Return the [X, Y] coordinate for the center point of the cell that contains the specified text.  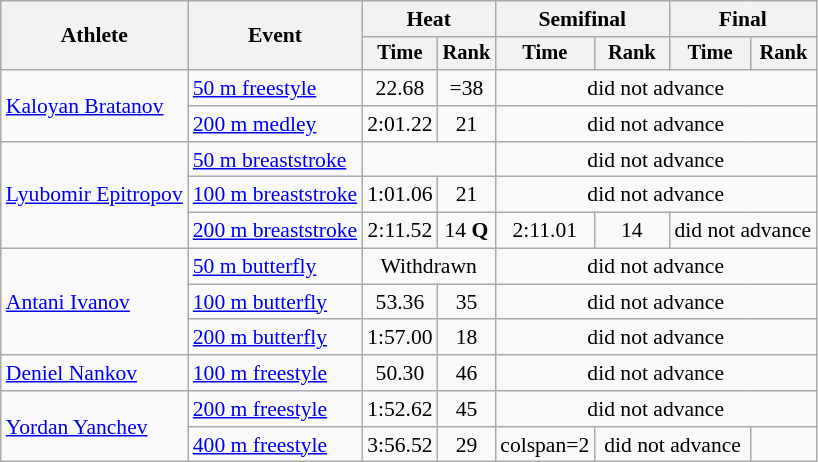
200 m medley [275, 124]
Lyubomir Epitropov [94, 196]
22.68 [400, 88]
14 Q [467, 231]
53.36 [400, 302]
=38 [467, 88]
200 m butterfly [275, 338]
1:57.00 [400, 338]
200 m freestyle [275, 409]
100 m butterfly [275, 302]
100 m freestyle [275, 373]
Yordan Yanchev [94, 426]
Semifinal [582, 19]
2:11.52 [400, 231]
14 [632, 231]
100 m breaststroke [275, 195]
1:52.62 [400, 409]
45 [467, 409]
50 m freestyle [275, 88]
46 [467, 373]
18 [467, 338]
50 m butterfly [275, 267]
Withdrawn [428, 267]
Kaloyan Bratanov [94, 106]
2:11.01 [544, 231]
Athlete [94, 36]
1:01.06 [400, 195]
50.30 [400, 373]
35 [467, 302]
2:01.22 [400, 124]
Antani Ivanov [94, 302]
Deniel Nankov [94, 373]
Event [275, 36]
Heat [428, 19]
200 m breaststroke [275, 231]
50 m breaststroke [275, 160]
Final [742, 19]
